Output the [x, y] coordinate of the center of the cell containing the given text.  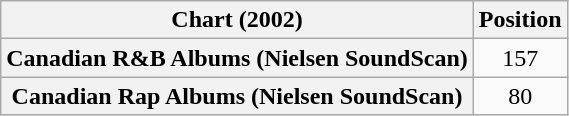
157 [520, 58]
Canadian Rap Albums (Nielsen SoundScan) [238, 96]
Chart (2002) [238, 20]
Canadian R&B Albums (Nielsen SoundScan) [238, 58]
80 [520, 96]
Position [520, 20]
